Output the [x, y] coordinate of the center of the cell containing the given text.  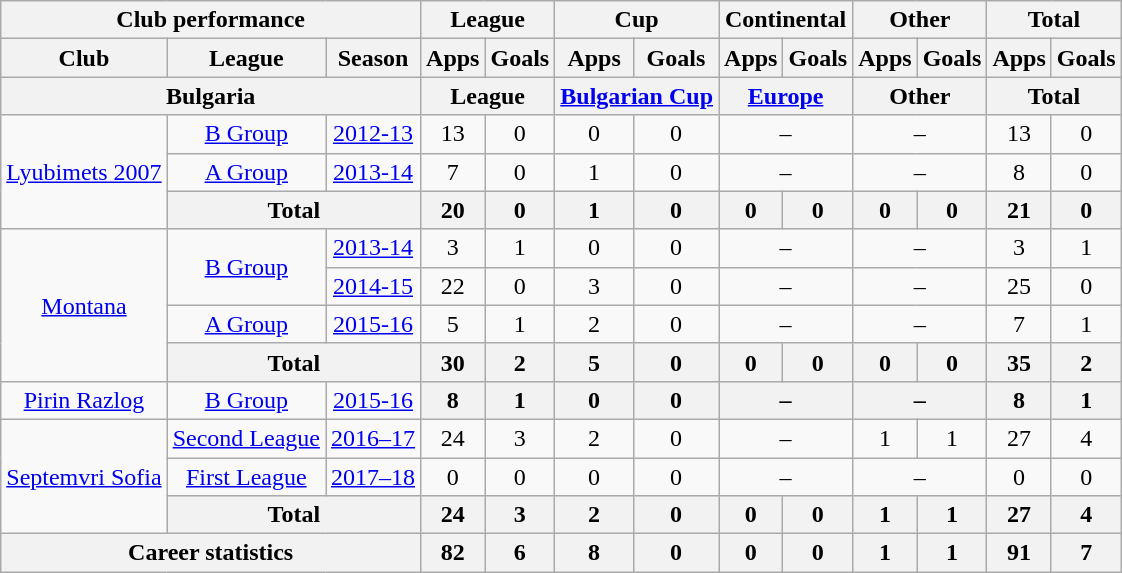
Europe [786, 96]
Montana [84, 305]
Pirin Razlog [84, 400]
Cup [637, 20]
6 [520, 553]
Second League [246, 438]
Bulgaria [211, 96]
Club [84, 58]
91 [1019, 553]
22 [453, 286]
21 [1019, 210]
Lyubimets 2007 [84, 172]
Club performance [211, 20]
2017–18 [374, 477]
25 [1019, 286]
82 [453, 553]
Career statistics [211, 553]
30 [453, 362]
Season [374, 58]
2012-13 [374, 134]
Continental [786, 20]
20 [453, 210]
First League [246, 477]
Septemvri Sofia [84, 476]
2016–17 [374, 438]
35 [1019, 362]
Bulgarian Cup [637, 96]
2014-15 [374, 286]
